Extract the (X, Y) coordinate from the center of the cell holding the provided text.  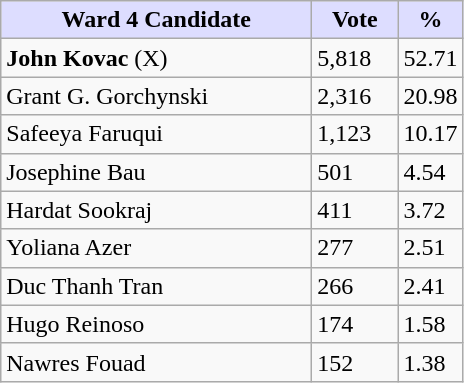
John Kovac (X) (156, 58)
10.17 (430, 134)
Nawres Fouad (156, 362)
20.98 (430, 96)
1.38 (430, 362)
277 (355, 248)
% (430, 20)
Grant G. Gorchynski (156, 96)
501 (355, 172)
2.51 (430, 248)
2,316 (355, 96)
2.41 (430, 286)
Duc Thanh Tran (156, 286)
411 (355, 210)
Hardat Sookraj (156, 210)
Yoliana Azer (156, 248)
3.72 (430, 210)
4.54 (430, 172)
Vote (355, 20)
266 (355, 286)
1.58 (430, 324)
Josephine Bau (156, 172)
152 (355, 362)
Hugo Reinoso (156, 324)
1,123 (355, 134)
174 (355, 324)
52.71 (430, 58)
5,818 (355, 58)
Ward 4 Candidate (156, 20)
Safeeya Faruqui (156, 134)
